Identify which cell holds the provided text, then report its [X, Y] central coordinate. 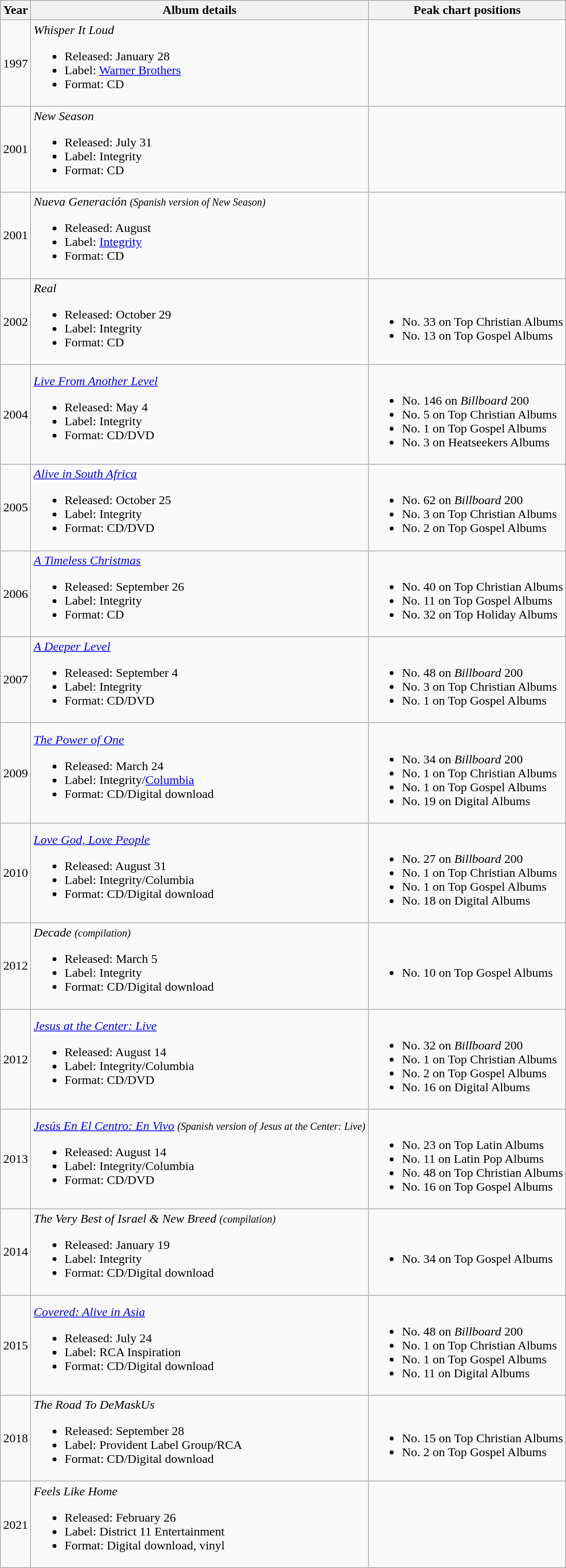
2007 [15, 679]
Nueva Generación (Spanish version of New Season)Released: AugustLabel: IntegrityFormat: CD [199, 235]
2010 [15, 873]
No. 32 on Billboard 200No. 1 on Top Christian AlbumsNo. 2 on Top Gospel AlbumsNo. 16 on Digital Albums [467, 1059]
No. 23 on Top Latin AlbumsNo. 11 on Latin Pop AlbumsNo. 48 on Top Christian AlbumsNo. 16 on Top Gospel Albums [467, 1159]
2005 [15, 507]
No. 48 on Billboard 200No. 1 on Top Christian AlbumsNo. 1 on Top Gospel AlbumsNo. 11 on Digital Albums [467, 1345]
Decade (compilation)Released: March 5Label: IntegrityFormat: CD/Digital download [199, 966]
No. 33 on Top Christian AlbumsNo. 13 on Top Gospel Albums [467, 322]
No. 34 on Billboard 200No. 1 on Top Christian AlbumsNo. 1 on Top Gospel AlbumsNo. 19 on Digital Albums [467, 773]
2021 [15, 1525]
No. 146 on Billboard 200No. 5 on Top Christian AlbumsNo. 1 on Top Gospel AlbumsNo. 3 on Heatseekers Albums [467, 414]
2002 [15, 322]
Live From Another LevelReleased: May 4Label: IntegrityFormat: CD/DVD [199, 414]
Covered: Alive in AsiaReleased: July 24Label: RCA InspirationFormat: CD/Digital download [199, 1345]
No. 27 on Billboard 200No. 1 on Top Christian AlbumsNo. 1 on Top Gospel AlbumsNo. 18 on Digital Albums [467, 873]
Whisper It LoudReleased: January 28Label: Warner BrothersFormat: CD [199, 63]
A Timeless ChristmasReleased: September 26Label: IntegrityFormat: CD [199, 594]
2009 [15, 773]
2013 [15, 1159]
Album details [199, 10]
No. 40 on Top Christian AlbumsNo. 11 on Top Gospel AlbumsNo. 32 on Top Holiday Albums [467, 594]
Love God, Love PeopleReleased: August 31Label: Integrity/ColumbiaFormat: CD/Digital download [199, 873]
The Road To DeMaskUsReleased: September 28Label: Provident Label Group/RCAFormat: CD/Digital download [199, 1438]
No. 62 on Billboard 200No. 3 on Top Christian AlbumsNo. 2 on Top Gospel Albums [467, 507]
2004 [15, 414]
No. 15 on Top Christian AlbumsNo. 2 on Top Gospel Albums [467, 1438]
Feels Like HomeReleased: February 26Label: District 11 EntertainmentFormat: Digital download, vinyl [199, 1525]
Year [15, 10]
2014 [15, 1253]
1997 [15, 63]
The Very Best of Israel & New Breed (compilation)Released: January 19Label: IntegrityFormat: CD/Digital download [199, 1253]
Alive in South AfricaReleased: October 25Label: IntegrityFormat: CD/DVD [199, 507]
No. 34 on Top Gospel Albums [467, 1253]
2018 [15, 1438]
2015 [15, 1345]
Jesus at the Center: LiveReleased: August 14Label: Integrity/ColumbiaFormat: CD/DVD [199, 1059]
The Power of OneReleased: March 24Label: Integrity/ColumbiaFormat: CD/Digital download [199, 773]
No. 48 on Billboard 200No. 3 on Top Christian AlbumsNo. 1 on Top Gospel Albums [467, 679]
New SeasonReleased: July 31Label: IntegrityFormat: CD [199, 149]
No. 10 on Top Gospel Albums [467, 966]
RealReleased: October 29Label: IntegrityFormat: CD [199, 322]
2006 [15, 594]
A Deeper LevelReleased: September 4Label: IntegrityFormat: CD/DVD [199, 679]
Jesús En El Centro: En Vivo (Spanish version of Jesus at the Center: Live)Released: August 14Label: Integrity/ColumbiaFormat: CD/DVD [199, 1159]
Peak chart positions [467, 10]
